Locate the cell with the specified text and output its (X, Y) center coordinate. 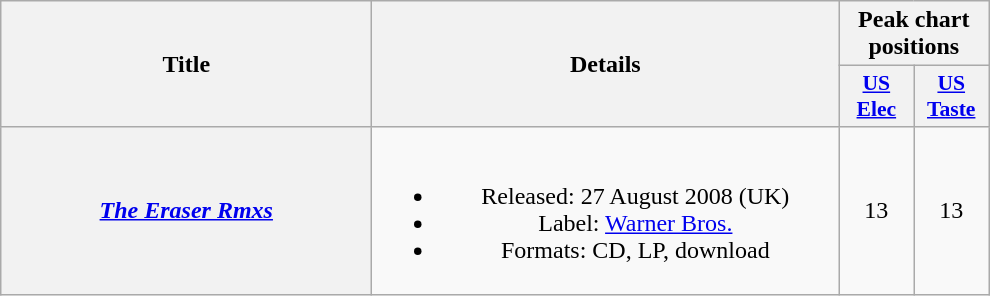
USElec (876, 96)
Title (186, 64)
The Eraser Rmxs (186, 210)
Released: 27 August 2008 (UK)Label: Warner Bros.Formats: CD, LP, download (606, 210)
Details (606, 64)
Peak chart positions (914, 34)
USTaste (952, 96)
